Detect which cell encompasses the target text, then output its (X, Y) center coordinate. 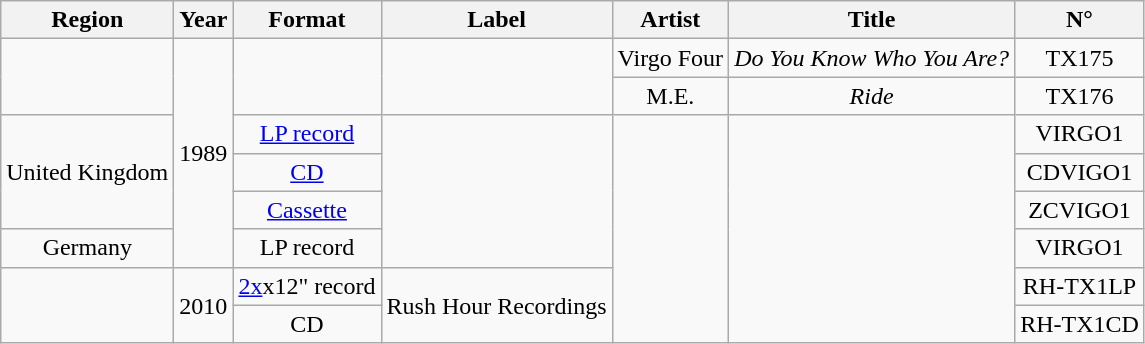
1989 (204, 153)
Label (496, 20)
Virgo Four (670, 58)
M.E. (670, 96)
TX175 (1080, 58)
CDVIGO1 (1080, 172)
Title (872, 20)
TX176 (1080, 96)
Do You Know Who You Are? (872, 58)
Ride (872, 96)
Year (204, 20)
Format (307, 20)
United Kingdom (88, 172)
Region (88, 20)
RH-TX1CD (1080, 324)
2xx12" record (307, 286)
Germany (88, 248)
Artist (670, 20)
Rush Hour Recordings (496, 305)
ZCVIGO1 (1080, 210)
N° (1080, 20)
2010 (204, 305)
Cassette (307, 210)
RH-TX1LP (1080, 286)
